Pinpoint the cell where the given text exists, returning its [X, Y] midpoint coordinate. 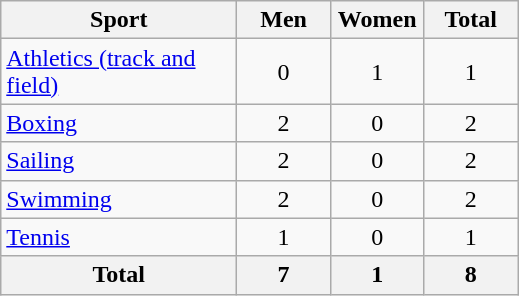
Sailing [119, 161]
Swimming [119, 199]
Tennis [119, 237]
Sport [119, 20]
Women [377, 20]
Men [284, 20]
8 [471, 275]
Boxing [119, 123]
Athletics (track and field) [119, 72]
7 [284, 275]
